Scan for the cell matching the given text and deliver its [X, Y] coordinate at center. 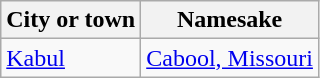
Namesake [230, 20]
City or town [71, 20]
Kabul [71, 58]
Cabool, Missouri [230, 58]
